Scan for the cell matching the given text and deliver its [x, y] coordinate at center. 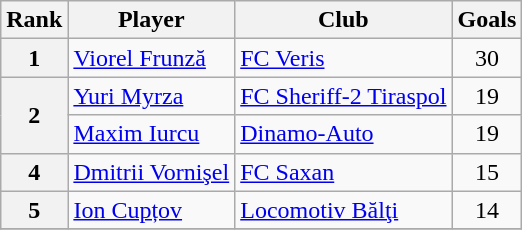
4 [34, 172]
Player [152, 20]
Dinamo-Auto [344, 134]
Locomotiv Bălţi [344, 210]
FC Saxan [344, 172]
Viorel Frunză [152, 58]
30 [487, 58]
15 [487, 172]
Yuri Myrza [152, 96]
Maxim Iurcu [152, 134]
Club [344, 20]
Goals [487, 20]
FC Sheriff-2 Tiraspol [344, 96]
Dmitrii Vornişel [152, 172]
1 [34, 58]
Rank [34, 20]
14 [487, 210]
2 [34, 115]
5 [34, 210]
FC Veris [344, 58]
Ion Cupțov [152, 210]
